From the cell containing the given text, extract its center point as (X, Y) coordinate. 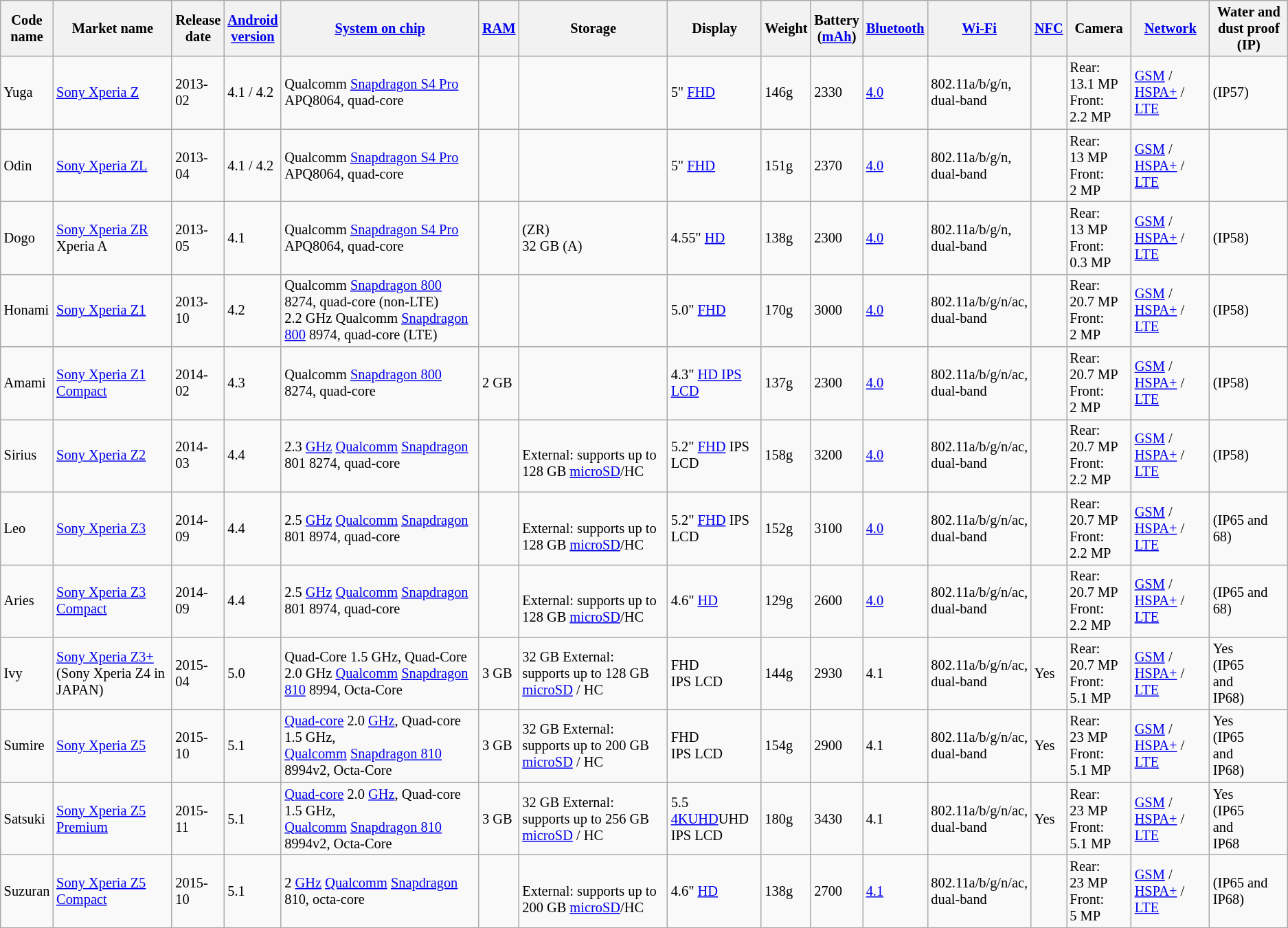
129g (786, 601)
2900 (837, 746)
Sony Xperia ZL (113, 166)
(IP57) (1249, 93)
Weight (786, 28)
2700 (837, 891)
Network (1171, 28)
2370 (837, 166)
Rear: 23 MPFront: 5 MP (1098, 891)
Battery(mAh) (837, 28)
Storage (593, 28)
Dogo (27, 238)
Aries (27, 601)
2013-02 (198, 93)
2 GB (499, 383)
Sony Xperia Z1 (113, 310)
2013-05 (198, 238)
4.2 (253, 310)
2330 (837, 93)
5.0 (253, 673)
180g (786, 819)
Honami (27, 310)
Sony Xperia Z2 (113, 455)
158g (786, 455)
Sony Xperia Z3 (113, 528)
Ivy (27, 673)
Sony Xperia Z5 (113, 746)
4.3" HD IPS LCD (714, 383)
Sony Xperia ZRXperia A (113, 238)
2 GHz Qualcomm Snapdragon 810, octa-core (380, 891)
152g (786, 528)
3430 (837, 819)
2013-10 (198, 310)
Qualcomm Snapdragon 800 8274, quad-core (380, 383)
4.3 (253, 383)
Yuga (27, 93)
Display (714, 28)
Market name (113, 28)
146g (786, 93)
(ZR)32 GB (A) (593, 238)
32 GB External: supports up to 128 GB microSD / HC (593, 673)
Rear: 13 MPFront: 0.3 MP (1098, 238)
2014-02 (198, 383)
Quad-Core 1.5 GHz, Quad-Core 2.0 GHz Qualcomm Snapdragon 810 8994, Octa-Core (380, 673)
32 GB External: supports up to 200 GB microSD / HC (593, 746)
Leo (27, 528)
Yes(IP65andIP68 (1249, 819)
5.5 4KUHDUHDIPS LCD (714, 819)
Androidversion (253, 28)
Sony Xperia Z1 Compact (113, 383)
Water and dust proof (IP) (1249, 28)
Satsuki (27, 819)
External: supports up to 200 GB microSD/HC (593, 891)
Rear:20.7 MPFront:5.1 MP (1098, 673)
2930 (837, 673)
170g (786, 310)
Amami (27, 383)
Codename (27, 28)
Sony Xperia Z5 Compact (113, 891)
2600 (837, 601)
RAM (499, 28)
5.0" FHD (714, 310)
Rear: 13 MPFront: 2 MP (1098, 166)
2015-11 (198, 819)
Sirius (27, 455)
Sony Xperia Z5 Premium (113, 819)
2013-04 (198, 166)
System on chip (380, 28)
2.3 GHz Qualcomm Snapdragon 801 8274, quad-core (380, 455)
Qualcomm Snapdragon 800 8274, quad-core (non-LTE)2.2 GHz Qualcomm Snapdragon 800 8974, quad-core (LTE) (380, 310)
Bluetooth (896, 28)
Rear: 13.1 MPFront: 2.2 MP (1098, 93)
151g (786, 166)
Sony Xperia Z (113, 93)
Suzuran (27, 891)
Sony Xperia Z3 Compact (113, 601)
3200 (837, 455)
Releasedate (198, 28)
(IP65 and IP68) (1249, 891)
154g (786, 746)
137g (786, 383)
2015-04 (198, 673)
Camera (1098, 28)
32 GB External: supports up to 256 GB microSD / HC (593, 819)
NFC (1049, 28)
3100 (837, 528)
Sony Xperia Z3+ (Sony Xperia Z4 in JAPAN) (113, 673)
3000 (837, 310)
2014-03 (198, 455)
Wi-Fi (979, 28)
Sumire (27, 746)
Odin (27, 166)
4.55" HD (714, 238)
144g (786, 673)
